Extract the (X, Y) coordinate from the center of the cell holding the provided text.  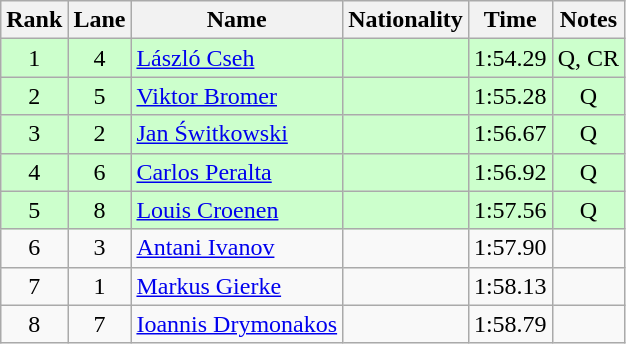
1:56.92 (510, 172)
1:57.56 (510, 210)
Antani Ivanov (237, 248)
Lane (100, 20)
1:54.29 (510, 58)
Viktor Bromer (237, 96)
Name (237, 20)
Ioannis Drymonakos (237, 324)
László Cseh (237, 58)
Nationality (406, 20)
1:57.90 (510, 248)
Markus Gierke (237, 286)
Carlos Peralta (237, 172)
1:55.28 (510, 96)
Notes (588, 20)
1:56.67 (510, 134)
Jan Świtkowski (237, 134)
1:58.79 (510, 324)
Rank (34, 20)
Q, CR (588, 58)
Louis Croenen (237, 210)
1:58.13 (510, 286)
Time (510, 20)
